Search for the cell housing the specified text and yield its [x, y] center coordinate. 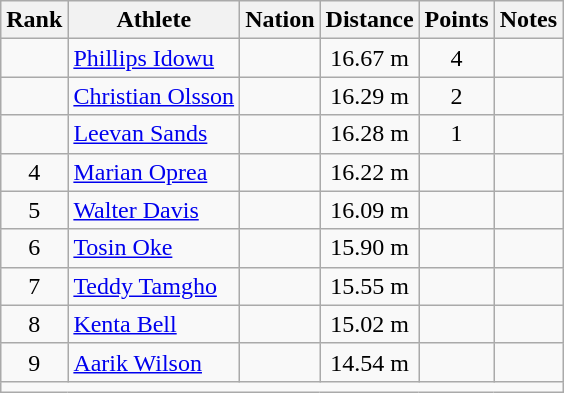
Notes [528, 20]
Kenta Bell [154, 324]
Aarik Wilson [154, 362]
Leevan Sands [154, 134]
Rank [34, 20]
Athlete [154, 20]
14.54 m [370, 362]
7 [34, 286]
Marian Oprea [154, 172]
15.02 m [370, 324]
16.67 m [370, 58]
2 [456, 96]
16.28 m [370, 134]
16.29 m [370, 96]
Points [456, 20]
Tosin Oke [154, 248]
8 [34, 324]
Teddy Tamgho [154, 286]
Christian Olsson [154, 96]
16.22 m [370, 172]
Nation [280, 20]
15.55 m [370, 286]
1 [456, 134]
5 [34, 210]
Phillips Idowu [154, 58]
Distance [370, 20]
16.09 m [370, 210]
9 [34, 362]
Walter Davis [154, 210]
6 [34, 248]
15.90 m [370, 248]
